Output the [X, Y] coordinate of the center of the cell containing the given text.  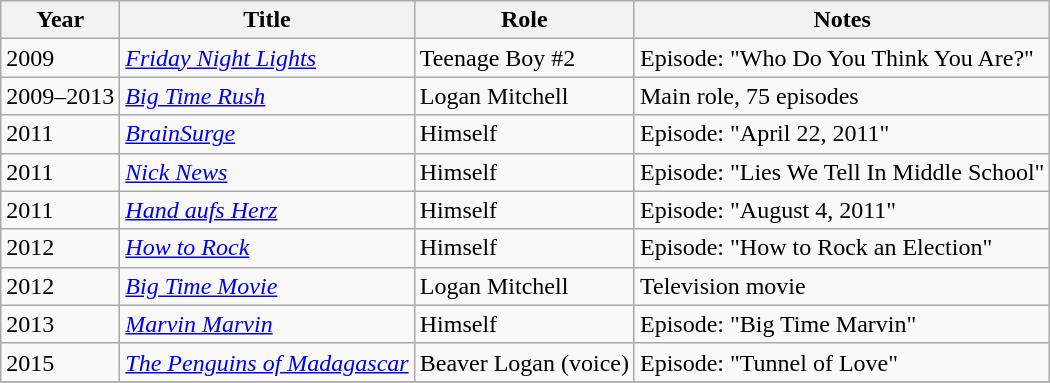
Big Time Movie [267, 286]
How to Rock [267, 248]
Episode: "April 22, 2011" [842, 134]
Episode: "Lies We Tell In Middle School" [842, 172]
BrainSurge [267, 134]
Beaver Logan (voice) [524, 362]
Main role, 75 episodes [842, 96]
Big Time Rush [267, 96]
2009–2013 [60, 96]
Television movie [842, 286]
Hand aufs Herz [267, 210]
Role [524, 20]
2015 [60, 362]
Episode: "Big Time Marvin" [842, 324]
Episode: "Tunnel of Love" [842, 362]
Friday Night Lights [267, 58]
Notes [842, 20]
Episode: "Who Do You Think You Are?" [842, 58]
2009 [60, 58]
Title [267, 20]
Teenage Boy #2 [524, 58]
Episode: "August 4, 2011" [842, 210]
The Penguins of Madagascar [267, 362]
2013 [60, 324]
Nick News [267, 172]
Episode: "How to Rock an Election" [842, 248]
Year [60, 20]
Marvin Marvin [267, 324]
